Pinpoint the cell where the given text exists, returning its (X, Y) midpoint coordinate. 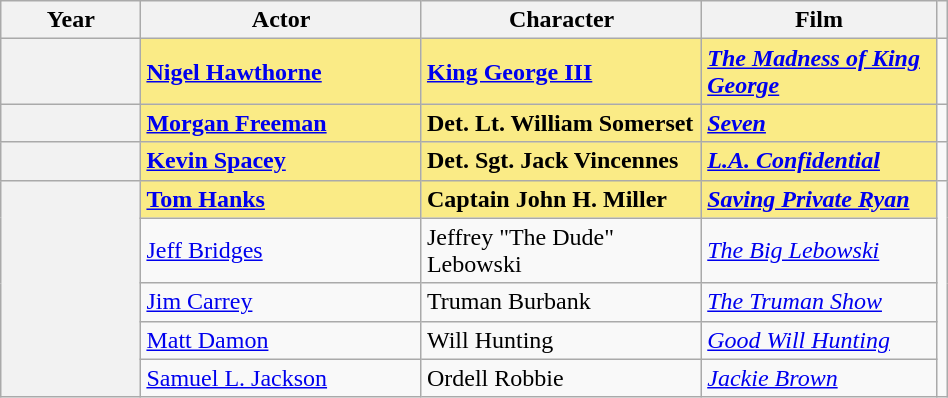
Det. Lt. William Somerset (561, 123)
King George III (561, 72)
Jackie Brown (819, 378)
Saving Private Ryan (819, 199)
Will Hunting (561, 340)
The Big Lebowski (819, 250)
Det. Sgt. Jack Vincennes (561, 161)
The Truman Show (819, 302)
Seven (819, 123)
Captain John H. Miller (561, 199)
L.A. Confidential (819, 161)
Good Will Hunting (819, 340)
Samuel L. Jackson (282, 378)
Jim Carrey (282, 302)
Tom Hanks (282, 199)
Character (561, 20)
The Madness of King George (819, 72)
Truman Burbank (561, 302)
Film (819, 20)
Jeffrey "The Dude" Lebowski (561, 250)
Actor (282, 20)
Nigel Hawthorne (282, 72)
Kevin Spacey (282, 161)
Ordell Robbie (561, 378)
Jeff Bridges (282, 250)
Year (71, 20)
Morgan Freeman (282, 123)
Matt Damon (282, 340)
